For the text-containing cell, return its midpoint in (x, y) coordinate format. 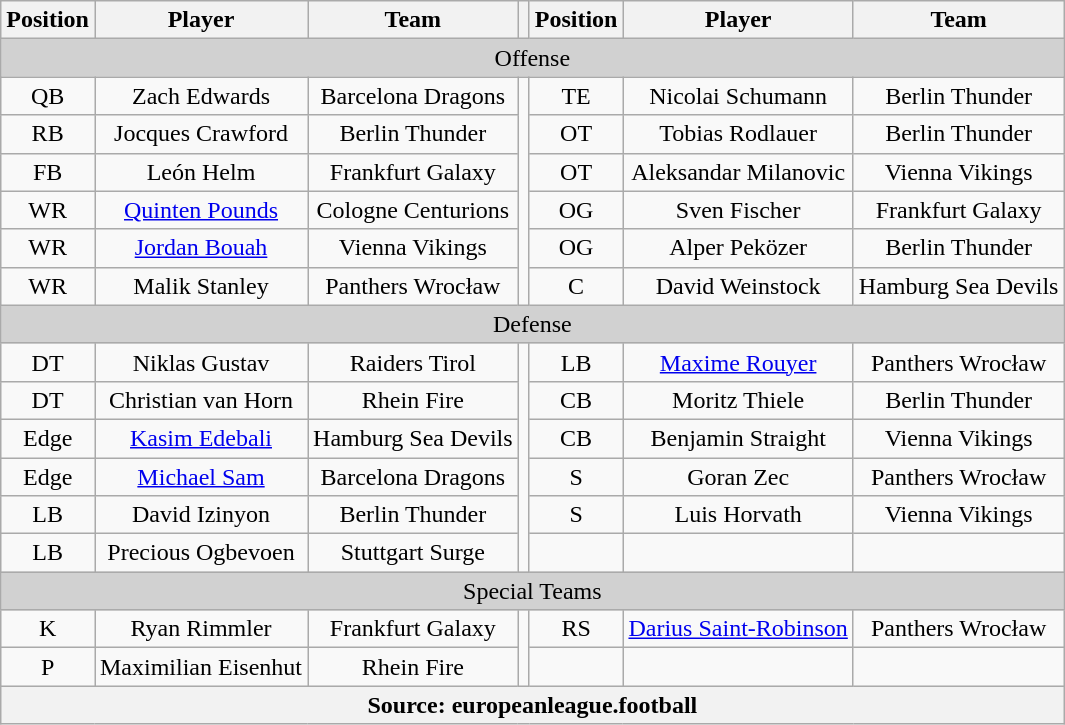
Aleksandar Milanovic (738, 172)
Cologne Centurions (414, 210)
Moritz Thiele (738, 400)
RB (48, 134)
K (48, 629)
David Izinyon (200, 515)
Jordan Bouah (200, 248)
Quinten Pounds (200, 210)
Michael Sam (200, 477)
Benjamin Straight (738, 438)
FB (48, 172)
Zach Edwards (200, 96)
RS (576, 629)
Sven Fischer (738, 210)
C (576, 286)
Kasim Edebali (200, 438)
Luis Horvath (738, 515)
Maximilian Eisenhut (200, 667)
David Weinstock (738, 286)
Raiders Tirol (414, 362)
Stuttgart Surge (414, 553)
Offense (532, 58)
TE (576, 96)
Special Teams (532, 591)
Nicolai Schumann (738, 96)
Maxime Rouyer (738, 362)
Darius Saint-Robinson (738, 629)
Defense (532, 324)
León Helm (200, 172)
Christian van Horn (200, 400)
Niklas Gustav (200, 362)
Precious Ogbevoen (200, 553)
Source: europeanleague.football (532, 705)
Ryan Rimmler (200, 629)
Alper Peközer (738, 248)
Malik Stanley (200, 286)
Jocques Crawford (200, 134)
QB (48, 96)
Goran Zec (738, 477)
P (48, 667)
Tobias Rodlauer (738, 134)
